Search for the cell housing the specified text and yield its (X, Y) center coordinate. 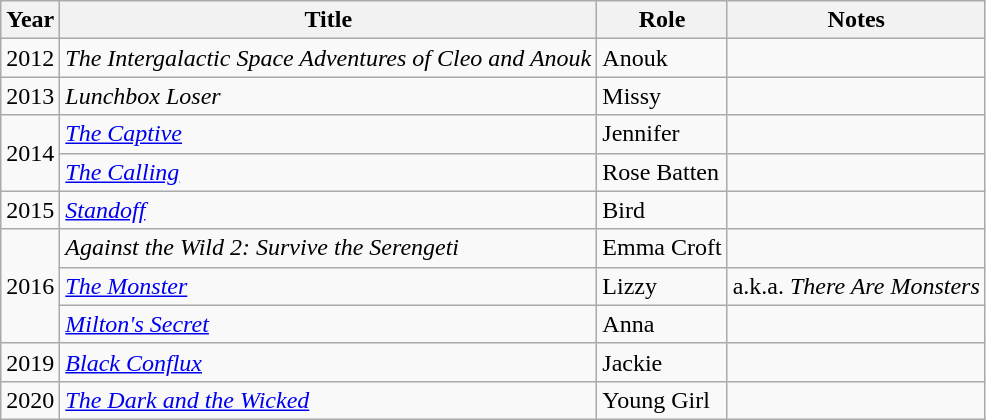
Bird (662, 210)
The Captive (328, 134)
Emma Croft (662, 248)
Missy (662, 96)
Young Girl (662, 400)
2013 (30, 96)
Anna (662, 324)
2020 (30, 400)
Black Conflux (328, 362)
2012 (30, 58)
Standoff (328, 210)
Milton's Secret (328, 324)
2015 (30, 210)
Jennifer (662, 134)
The Dark and the Wicked (328, 400)
Year (30, 20)
2016 (30, 286)
Rose Batten (662, 172)
The Calling (328, 172)
Lizzy (662, 286)
Lunchbox Loser (328, 96)
The Intergalactic Space Adventures of Cleo and Anouk (328, 58)
2014 (30, 153)
Anouk (662, 58)
Jackie (662, 362)
Role (662, 20)
Title (328, 20)
a.k.a. There Are Monsters (856, 286)
Against the Wild 2: Survive the Serengeti (328, 248)
2019 (30, 362)
The Monster (328, 286)
Notes (856, 20)
